Return the [x, y] coordinate for the center point of the cell that contains the specified text.  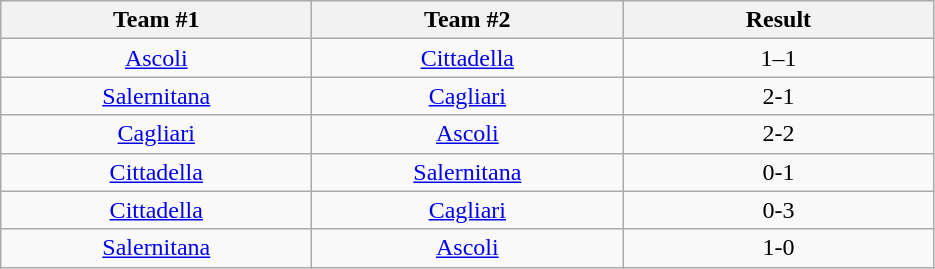
Result [778, 20]
2-1 [778, 96]
0-1 [778, 172]
Team #1 [156, 20]
Team #2 [468, 20]
0-3 [778, 210]
1-0 [778, 248]
2-2 [778, 134]
1–1 [778, 58]
